For the text-containing cell, return its midpoint in [X, Y] coordinate format. 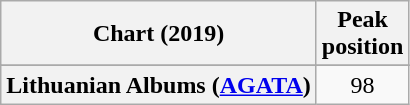
Peakposition [362, 34]
Chart (2019) [159, 34]
98 [362, 85]
Lithuanian Albums (AGATA) [159, 85]
